For the text-containing cell, return its midpoint in (X, Y) coordinate format. 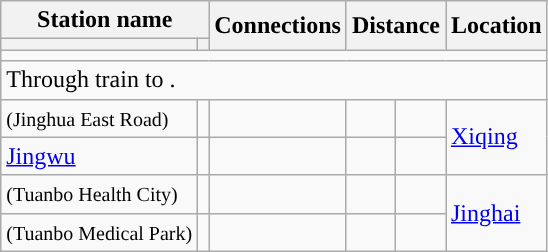
Station name (105, 20)
Jinghai (497, 213)
(Tuanbo Medical Park) (100, 232)
Jingwu (100, 156)
Through train to . (274, 80)
Xiqing (497, 137)
Connections (278, 26)
(Jinghua East Road) (100, 118)
(Tuanbo Health City) (100, 194)
Distance (396, 26)
Location (497, 26)
